Determine the (X, Y) coordinate at the center of the cell enclosing the given text.  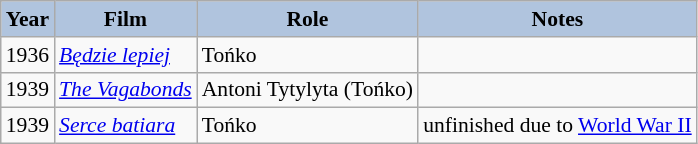
Będzie lepiej (126, 55)
Role (308, 19)
Film (126, 19)
1936 (28, 55)
Year (28, 19)
Antoni Tytylyta (Tońko) (308, 90)
Serce batiara (126, 126)
unfinished due to World War II (558, 126)
Notes (558, 19)
The Vagabonds (126, 90)
